Detect which cell encompasses the target text, then output its [X, Y] center coordinate. 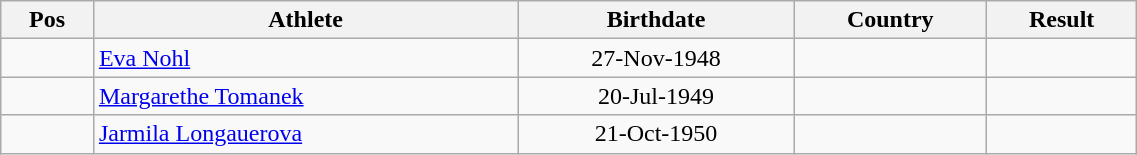
Margarethe Tomanek [306, 96]
Country [890, 20]
Pos [48, 20]
21-Oct-1950 [656, 134]
Result [1061, 20]
Eva Nohl [306, 58]
Birthdate [656, 20]
27-Nov-1948 [656, 58]
20-Jul-1949 [656, 96]
Jarmila Longauerova [306, 134]
Athlete [306, 20]
